Output the [X, Y] coordinate of the center of the cell containing the given text.  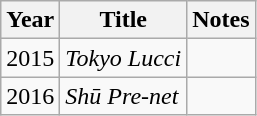
Year [30, 20]
2015 [30, 58]
2016 [30, 96]
Shū Pre-net [124, 96]
Tokyo Lucci [124, 58]
Title [124, 20]
Notes [221, 20]
